Extract the [x, y] coordinate from the center of the cell holding the provided text.  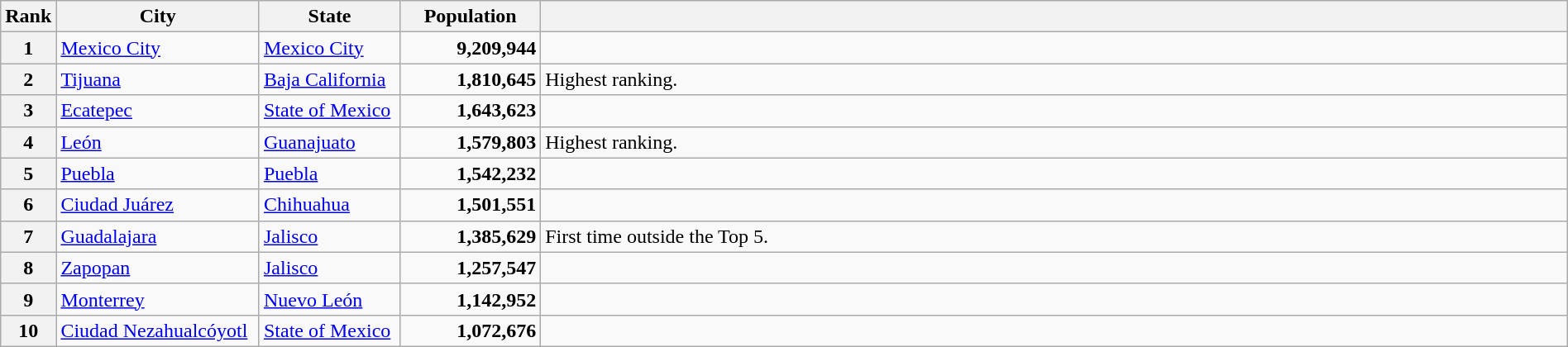
8 [28, 268]
1,501,551 [471, 205]
Chihuahua [329, 205]
7 [28, 236]
Zapopan [158, 268]
1,579,803 [471, 142]
Monterrey [158, 299]
Ciudad Juárez [158, 205]
10 [28, 330]
1,810,645 [471, 79]
1,072,676 [471, 330]
2 [28, 79]
1,385,629 [471, 236]
Population [471, 17]
Guanajuato [329, 142]
Guadalajara [158, 236]
Nuevo León [329, 299]
León [158, 142]
Tijuana [158, 79]
3 [28, 111]
Baja California [329, 79]
9 [28, 299]
City [158, 17]
1,542,232 [471, 173]
6 [28, 205]
1,142,952 [471, 299]
4 [28, 142]
First time outside the Top 5. [1054, 236]
1,257,547 [471, 268]
State [329, 17]
1,643,623 [471, 111]
Ecatepec [158, 111]
Ciudad Nezahualcóyotl [158, 330]
9,209,944 [471, 48]
Rank [28, 17]
1 [28, 48]
5 [28, 173]
